Identify which cell holds the provided text, then report its (X, Y) central coordinate. 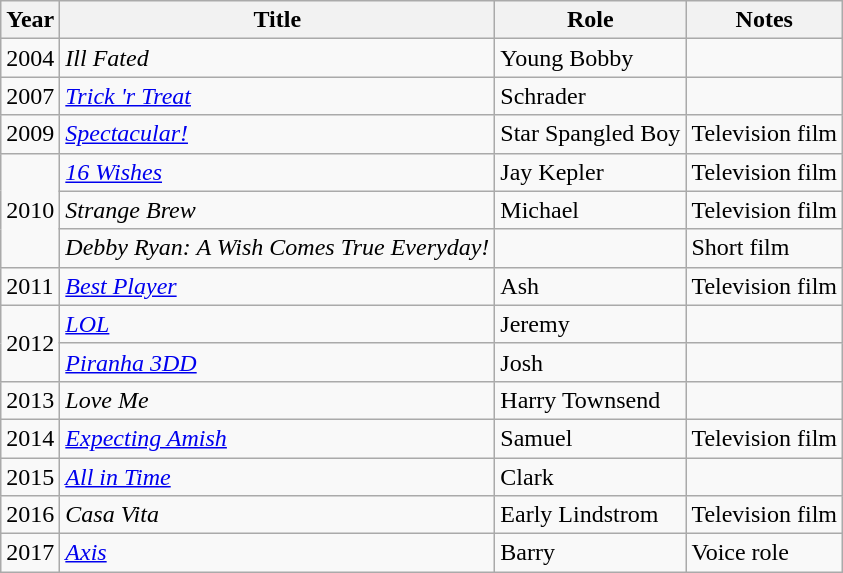
2014 (30, 438)
Star Spangled Boy (590, 134)
Piranha 3DD (278, 362)
Strange Brew (278, 210)
Early Lindstrom (590, 515)
All in Time (278, 477)
2013 (30, 400)
Josh (590, 362)
Debby Ryan: A Wish Comes True Everyday! (278, 248)
LOL (278, 324)
Axis (278, 553)
Expecting Amish (278, 438)
Samuel (590, 438)
Voice role (764, 553)
2016 (30, 515)
Best Player (278, 286)
Young Bobby (590, 58)
Casa Vita (278, 515)
Clark (590, 477)
2012 (30, 343)
2009 (30, 134)
2004 (30, 58)
Love Me (278, 400)
2011 (30, 286)
Spectacular! (278, 134)
Title (278, 20)
Year (30, 20)
Trick 'r Treat (278, 96)
2017 (30, 553)
2007 (30, 96)
Michael (590, 210)
Schrader (590, 96)
Notes (764, 20)
Ill Fated (278, 58)
Role (590, 20)
Ash (590, 286)
Barry (590, 553)
Jeremy (590, 324)
2015 (30, 477)
2010 (30, 210)
16 Wishes (278, 172)
Jay Kepler (590, 172)
Short film (764, 248)
Harry Townsend (590, 400)
